Scan for the cell matching the given text and deliver its [x, y] coordinate at center. 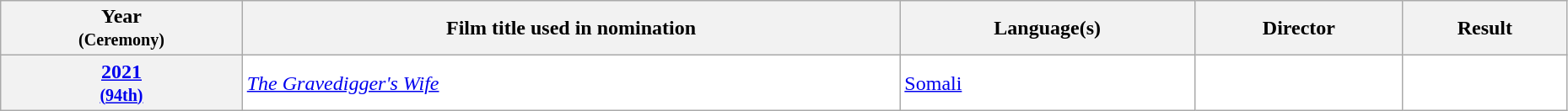
2021(94th) [121, 82]
The Gravedigger's Wife [571, 82]
Film title used in nomination [571, 29]
Director [1299, 29]
Somali [1048, 82]
Year(Ceremony) [121, 29]
Language(s) [1048, 29]
Result [1484, 29]
